Scan for the cell matching the given text and deliver its [X, Y] coordinate at center. 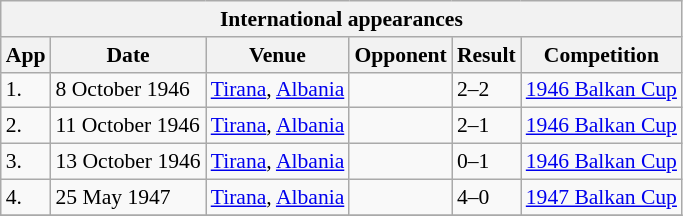
4–0 [486, 197]
International appearances [342, 19]
2–1 [486, 126]
13 October 1946 [128, 162]
App [26, 55]
1. [26, 90]
Result [486, 55]
Venue [278, 55]
Competition [602, 55]
8 October 1946 [128, 90]
25 May 1947 [128, 197]
Date [128, 55]
11 October 1946 [128, 126]
2–2 [486, 90]
0–1 [486, 162]
4. [26, 197]
1947 Balkan Cup [602, 197]
3. [26, 162]
Opponent [400, 55]
2. [26, 126]
